Return [X, Y] of the center of cell containing provided text 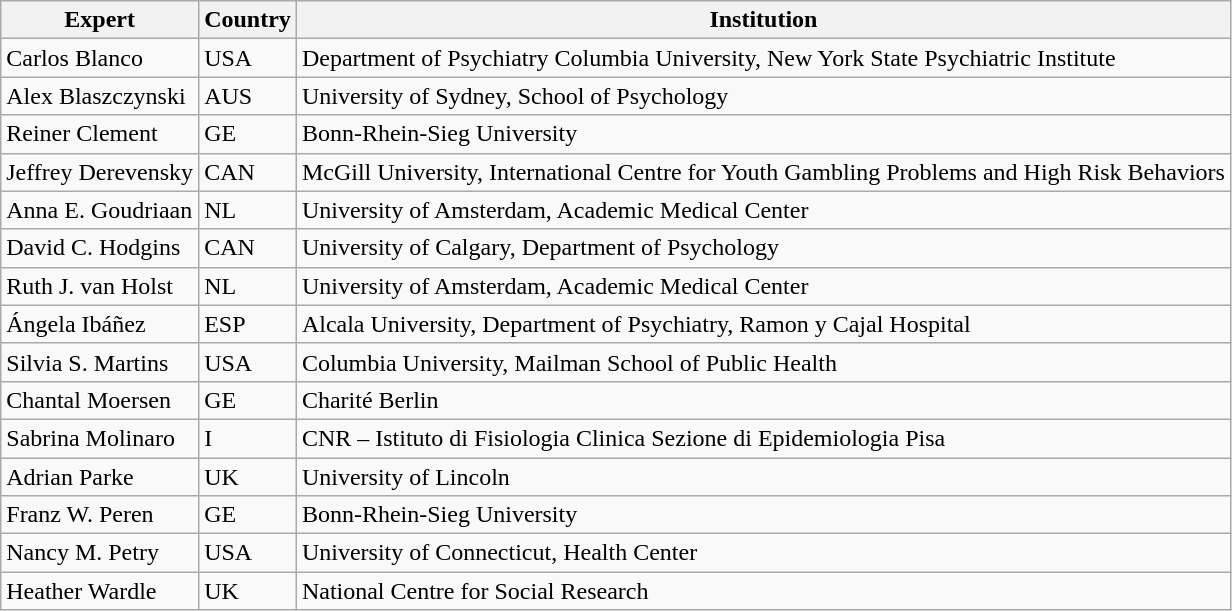
Alcala University, Department of Psychiatry, Ramon y Cajal Hospital [763, 324]
Anna E. Goudriaan [100, 210]
Reiner Clement [100, 134]
University of Sydney, School of Psychology [763, 96]
Adrian Parke [100, 477]
University of Connecticut, Health Center [763, 553]
Heather Wardle [100, 591]
Jeffrey Derevensky [100, 172]
Franz W. Peren [100, 515]
Ángela Ibáñez [100, 324]
Expert [100, 20]
Institution [763, 20]
Sabrina Molinaro [100, 438]
Columbia University, Mailman School of Public Health [763, 362]
McGill University, International Centre for Youth Gambling Problems and High Risk Behaviors [763, 172]
Department of Psychiatry Columbia University, New York State Psychiatric Institute [763, 58]
University of Calgary, Department of Psychology [763, 248]
David C. Hodgins [100, 248]
Alex Blaszczynski [100, 96]
National Centre for Social Research [763, 591]
Country [248, 20]
CNR – Istituto di Fisiologia Clinica Sezione di Epidemiologia Pisa [763, 438]
University of Lincoln [763, 477]
Silvia S. Martins [100, 362]
I [248, 438]
ESP [248, 324]
Nancy M. Petry [100, 553]
Carlos Blanco [100, 58]
Ruth J. van Holst [100, 286]
AUS [248, 96]
Charité Berlin [763, 400]
Chantal Moersen [100, 400]
